Find where the given text appears and provide that cell's center as [X, Y] coordinate. 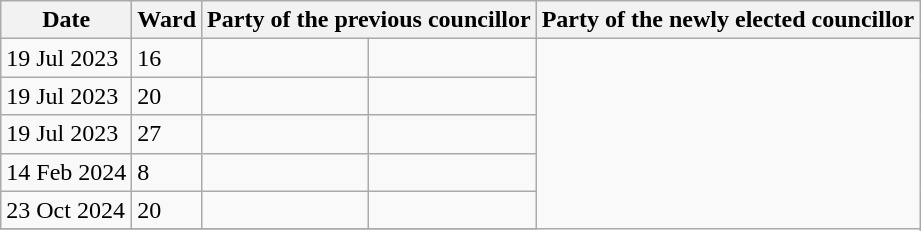
Party of the newly elected councillor [728, 20]
14 Feb 2024 [66, 172]
23 Oct 2024 [66, 210]
8 [167, 172]
Party of the previous councillor [370, 20]
Ward [167, 20]
16 [167, 58]
27 [167, 134]
Date [66, 20]
